Capture the cell that displays the provided text and extract its [X, Y] central coordinate. 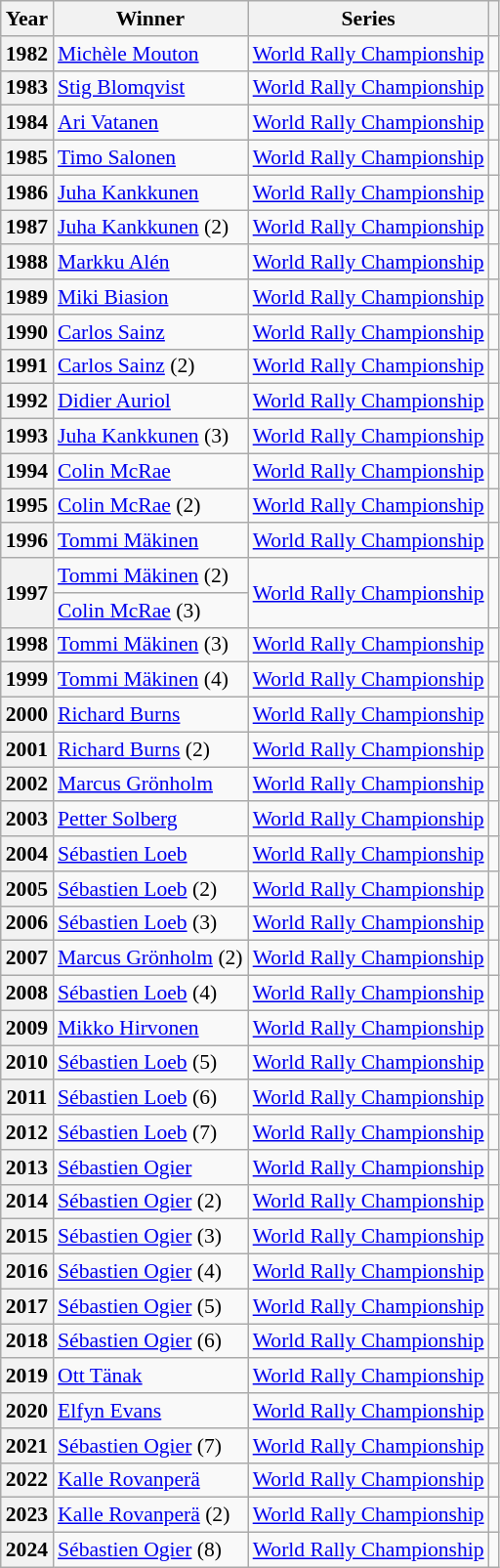
1989 [27, 297]
Carlos Sainz (2) [150, 366]
1982 [27, 54]
Mikko Hirvonen [150, 1028]
Markku Alén [150, 263]
Sébastien Loeb (7) [150, 1132]
Marcus Grönholm (2) [150, 958]
2005 [27, 889]
2014 [27, 1202]
2006 [27, 923]
Petter Solberg [150, 820]
Sébastien Ogier (8) [150, 1550]
1997 [27, 592]
2007 [27, 958]
Michèle Mouton [150, 54]
2020 [27, 1411]
2022 [27, 1480]
1984 [27, 123]
Carlos Sainz [150, 332]
Miki Biasion [150, 297]
2019 [27, 1377]
2013 [27, 1167]
Tommi Mäkinen (3) [150, 645]
Sébastien Ogier (3) [150, 1237]
2011 [27, 1098]
2024 [27, 1550]
1985 [27, 158]
Juha Kankkunen (3) [150, 437]
2017 [27, 1306]
1998 [27, 645]
1988 [27, 263]
1990 [27, 332]
Stig Blomqvist [150, 88]
Colin McRae [150, 471]
1995 [27, 506]
Tommi Mäkinen (4) [150, 680]
Series [369, 19]
Sébastien Ogier (7) [150, 1446]
2018 [27, 1341]
Ott Tänak [150, 1377]
Sébastien Loeb [150, 854]
Marcus Grönholm [150, 784]
Tommi Mäkinen [150, 541]
Kalle Rovanperä [150, 1480]
1986 [27, 192]
2021 [27, 1446]
1987 [27, 228]
Colin McRae (2) [150, 506]
2008 [27, 994]
2012 [27, 1132]
Richard Burns (2) [150, 749]
Year [27, 19]
Tommi Mäkinen (2) [150, 575]
Sébastien Ogier (2) [150, 1202]
1999 [27, 680]
Sébastien Ogier (4) [150, 1272]
Sébastien Ogier [150, 1167]
1993 [27, 437]
Sébastien Ogier (6) [150, 1341]
2002 [27, 784]
2015 [27, 1237]
1996 [27, 541]
Sébastien Ogier (5) [150, 1306]
Winner [150, 19]
2023 [27, 1515]
2004 [27, 854]
Elfyn Evans [150, 1411]
2001 [27, 749]
Didier Auriol [150, 402]
Sébastien Loeb (4) [150, 994]
1992 [27, 402]
2010 [27, 1063]
2003 [27, 820]
2000 [27, 715]
2016 [27, 1272]
2009 [27, 1028]
Kalle Rovanperä (2) [150, 1515]
1983 [27, 88]
Sébastien Loeb (2) [150, 889]
Juha Kankkunen [150, 192]
Juha Kankkunen (2) [150, 228]
1991 [27, 366]
Sébastien Loeb (5) [150, 1063]
Colin McRae (3) [150, 611]
Timo Salonen [150, 158]
1994 [27, 471]
Richard Burns [150, 715]
Ari Vatanen [150, 123]
Sébastien Loeb (3) [150, 923]
Sébastien Loeb (6) [150, 1098]
